Detect which cell encompasses the target text, then output its (x, y) center coordinate. 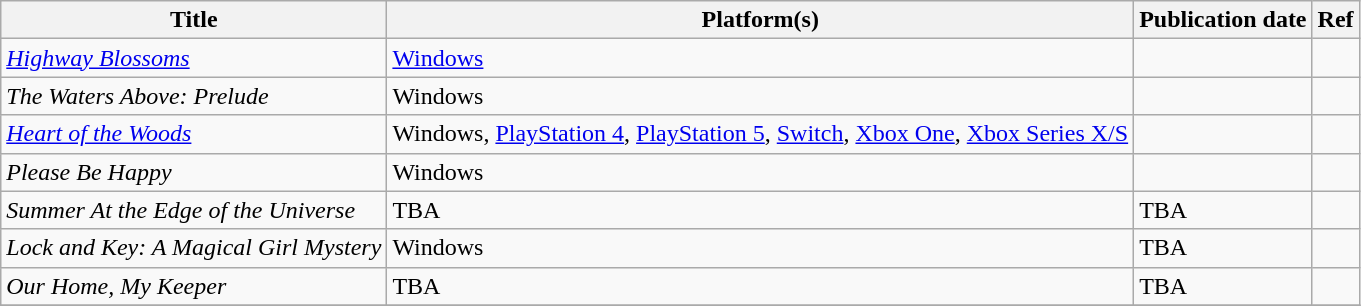
Platform(s) (760, 20)
Summer At the Edge of the Universe (194, 210)
Our Home, My Keeper (194, 286)
Highway Blossoms (194, 58)
Windows, PlayStation 4, PlayStation 5, Switch, Xbox One, Xbox Series X/S (760, 134)
Publication date (1223, 20)
Please Be Happy (194, 172)
Lock and Key: A Magical Girl Mystery (194, 248)
Title (194, 20)
The Waters Above: Prelude (194, 96)
Ref (1336, 20)
Heart of the Woods (194, 134)
